Provide the [x, y] coordinate of the cell's center where the given text is located.  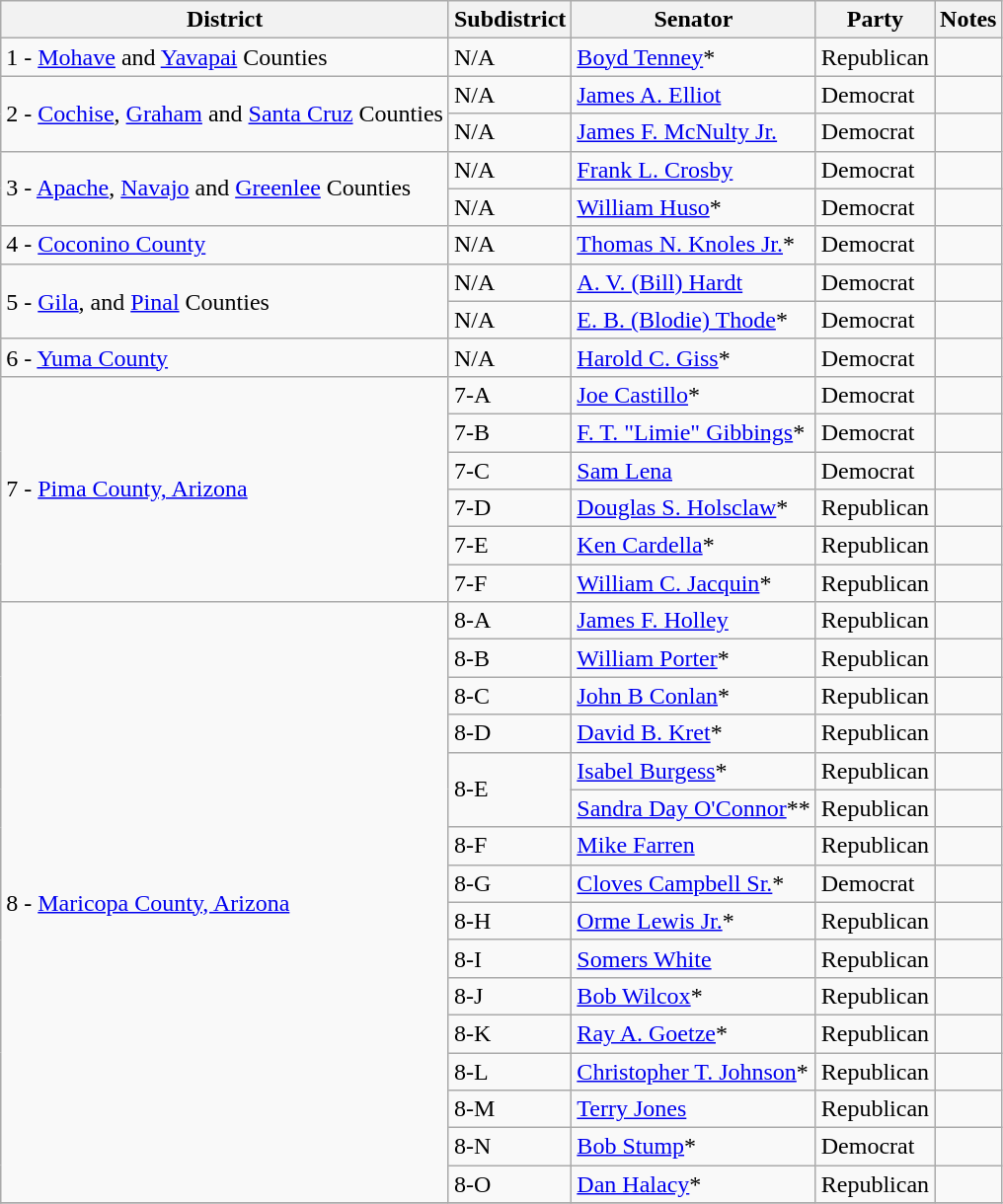
Somers White [693, 958]
8-D [509, 733]
8-L [509, 1071]
8-H [509, 921]
Boyd Tenney* [693, 57]
Notes [968, 20]
A. V. (Bill) Hardt [693, 282]
F. T. "Limie" Gibbings* [693, 432]
8-O [509, 1184]
7 - Pima County, Arizona [225, 489]
7-F [509, 583]
District [225, 20]
8-E [509, 790]
Ray A. Goetze* [693, 1033]
5 - Gila, and Pinal Counties [225, 301]
Christopher T. Johnson* [693, 1071]
8-M [509, 1109]
Dan Halacy* [693, 1184]
Bob Wilcox* [693, 996]
Douglas S. Holsclaw* [693, 508]
7-D [509, 508]
8-B [509, 658]
James A. Elliot [693, 95]
8-C [509, 696]
William C. Jacquin* [693, 583]
8-A [509, 621]
Terry Jones [693, 1109]
Sandra Day O'Connor** [693, 808]
8-F [509, 846]
Sam Lena [693, 471]
Subdistrict [509, 20]
8-K [509, 1033]
7-C [509, 471]
Bob Stump* [693, 1147]
David B. Kret* [693, 733]
8-J [509, 996]
William Porter* [693, 658]
3 - Apache, Navajo and Greenlee Counties [225, 188]
7-B [509, 432]
Cloves Campbell Sr.* [693, 883]
Frank L. Crosby [693, 170]
Harold C. Giss* [693, 357]
1 - Mohave and Yavapai Counties [225, 57]
4 - Coconino County [225, 245]
Party [875, 20]
James F. McNulty Jr. [693, 132]
Mike Farren [693, 846]
Ken Cardella* [693, 546]
8-I [509, 958]
Senator [693, 20]
Joe Castillo* [693, 395]
8-N [509, 1147]
William Huso* [693, 207]
8 - Maricopa County, Arizona [225, 902]
E. B. (Blodie) Thode* [693, 320]
6 - Yuma County [225, 357]
James F. Holley [693, 621]
7-A [509, 395]
Thomas N. Knoles Jr.* [693, 245]
7-E [509, 546]
2 - Cochise, Graham and Santa Cruz Counties [225, 113]
John B Conlan* [693, 696]
8-G [509, 883]
Orme Lewis Jr.* [693, 921]
Isabel Burgess* [693, 771]
